Scan for the cell matching the given text and deliver its (x, y) coordinate at center. 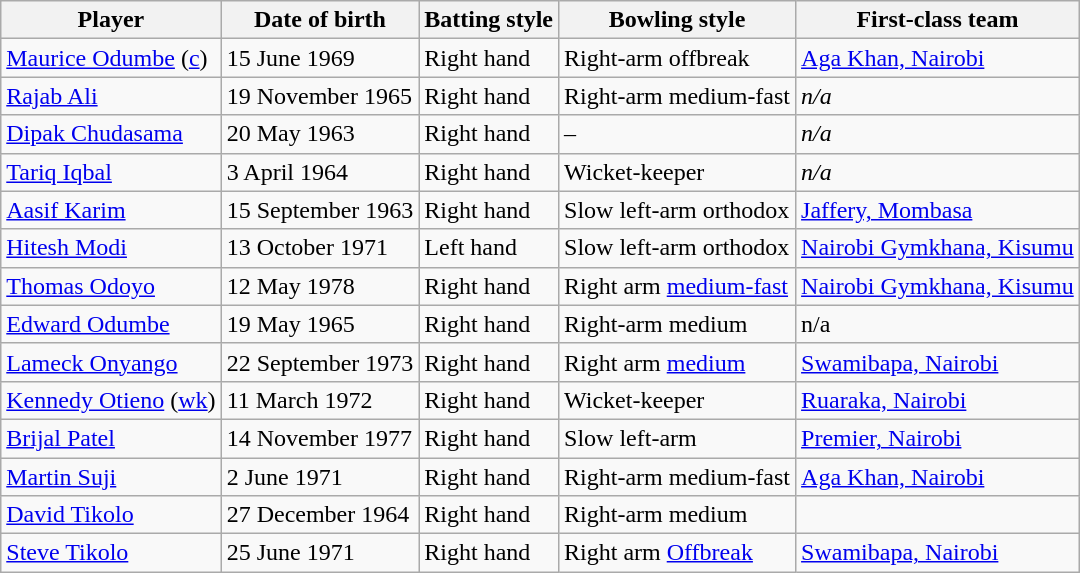
3 April 1964 (320, 172)
Ruaraka, Nairobi (938, 400)
Edward Odumbe (111, 324)
First-class team (938, 20)
Thomas Odoyo (111, 286)
Jaffery, Mombasa (938, 210)
Maurice Odumbe (c) (111, 58)
Slow left-arm (678, 438)
Bowling style (678, 20)
Right arm Offbreak (678, 553)
25 June 1971 (320, 553)
11 March 1972 (320, 400)
15 June 1969 (320, 58)
19 November 1965 (320, 96)
Kennedy Otieno (wk) (111, 400)
Steve Tikolo (111, 553)
Brijal Patel (111, 438)
Dipak Chudasama (111, 134)
Batting style (489, 20)
2 June 1971 (320, 477)
15 September 1963 (320, 210)
13 October 1971 (320, 248)
Tariq Iqbal (111, 172)
Player (111, 20)
14 November 1977 (320, 438)
Lameck Onyango (111, 362)
Hitesh Modi (111, 248)
Rajab Ali (111, 96)
Right arm medium (678, 362)
Martin Suji (111, 477)
19 May 1965 (320, 324)
22 September 1973 (320, 362)
David Tikolo (111, 515)
Right arm medium-fast (678, 286)
27 December 1964 (320, 515)
Left hand (489, 248)
12 May 1978 (320, 286)
– (678, 134)
Right-arm offbreak (678, 58)
Date of birth (320, 20)
Premier, Nairobi (938, 438)
Aasif Karim (111, 210)
20 May 1963 (320, 134)
